Determine the [x, y] coordinate at the center of the cell enclosing the given text.  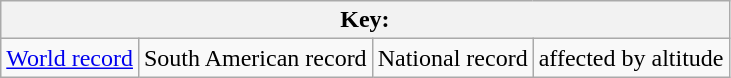
National record [452, 58]
Key: [365, 20]
World record [70, 58]
South American record [255, 58]
affected by altitude [631, 58]
